Determine the (x, y) coordinate at the center of the cell enclosing the given text.  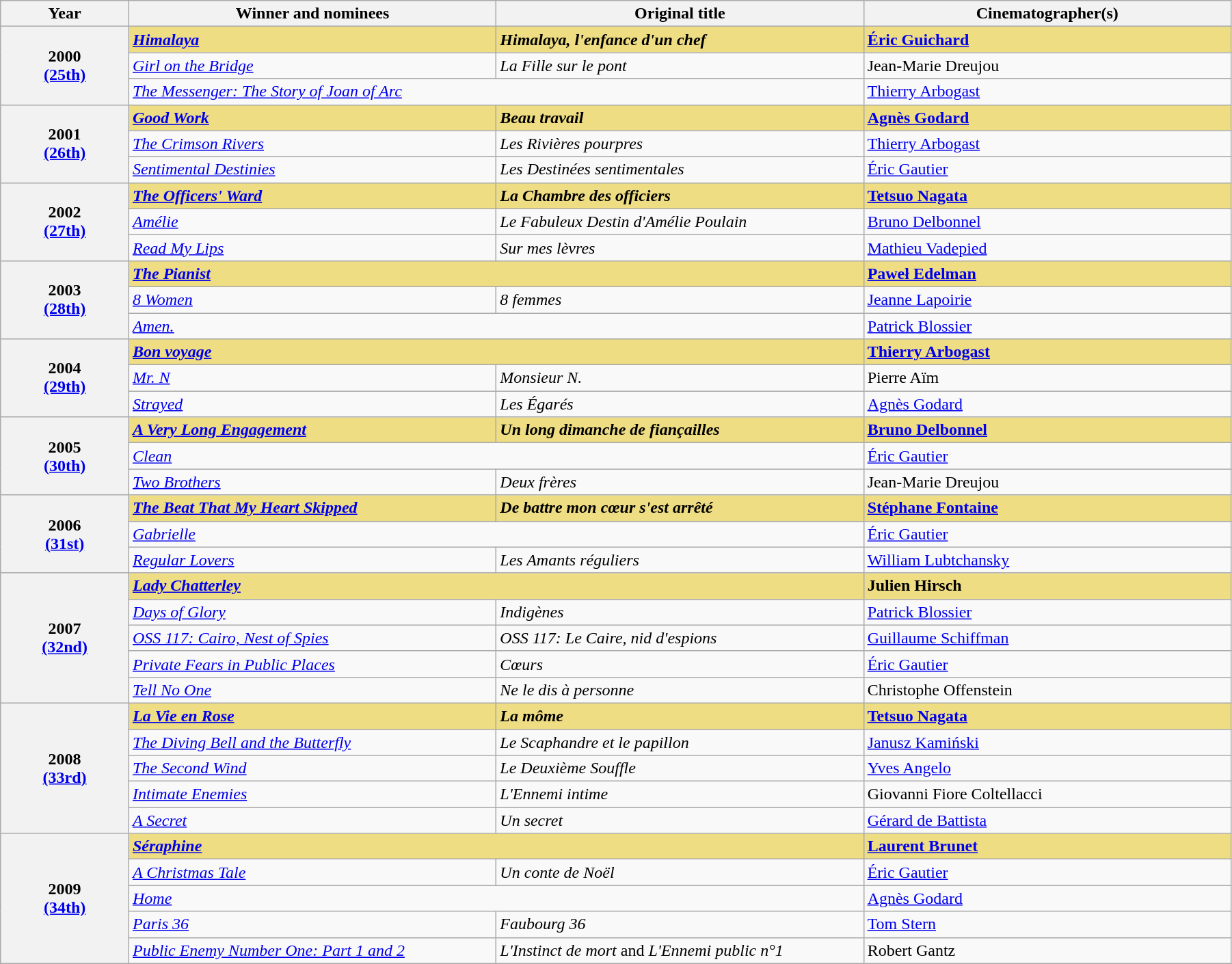
Cœurs (680, 664)
Les Égarés (680, 404)
Two Brothers (312, 482)
Year (65, 14)
OSS 117: Cairo, Nest of Spies (312, 638)
Robert Gantz (1047, 950)
Mr. N (312, 378)
Lady Chatterley (496, 586)
The Messenger: The Story of Joan of Arc (496, 92)
Stéphane Fontaine (1047, 508)
Paris 36 (312, 924)
Tom Stern (1047, 924)
The Diving Bell and the Butterfly (312, 742)
2007(32nd) (65, 638)
L'Ennemi intime (680, 794)
2008(33rd) (65, 768)
Jeanne Lapoirie (1047, 299)
Un conte de Noël (680, 872)
Les Rivières pourpres (680, 144)
2006(31st) (65, 534)
Himalaya (312, 40)
La Fille sur le pont (680, 66)
La môme (680, 716)
Paweł Edelman (1047, 273)
2004(29th) (65, 378)
Les Destinées sentimentales (680, 170)
Home (496, 898)
Ne le dis à personne (680, 690)
The Beat That My Heart Skipped (312, 508)
Strayed (312, 404)
The Pianist (496, 273)
Éric Guichard (1047, 40)
Days of Glory (312, 612)
Séraphine (496, 846)
2005(30th) (65, 456)
Les Amants réguliers (680, 560)
The Crimson Rivers (312, 144)
Amen. (496, 326)
Intimate Enemies (312, 794)
Le Fabuleux Destin d'Amélie Poulain (680, 222)
Amélie (312, 222)
2009(34th) (65, 898)
A Very Long Engagement (312, 430)
Gabrielle (496, 534)
Tell No One (312, 690)
Clean (496, 456)
La Chambre des officiers (680, 196)
Indigènes (680, 612)
Winner and nominees (312, 14)
Christophe Offenstein (1047, 690)
William Lubtchansky (1047, 560)
Un secret (680, 820)
Mathieu Vadepied (1047, 247)
Giovanni Fiore Coltellacci (1047, 794)
De battre mon cœur s'est arrêté (680, 508)
8 Women (312, 299)
OSS 117: Le Caire, nid d'espions (680, 638)
2002(27th) (65, 222)
2001(26th) (65, 144)
L'Instinct de mort and L'Ennemi public n°1 (680, 950)
Original title (680, 14)
Himalaya, l'enfance d'un chef (680, 40)
A Secret (312, 820)
Le Scaphandre et le papillon (680, 742)
Good Work (312, 118)
Bon voyage (496, 352)
Gérard de Battista (1047, 820)
Deux frères (680, 482)
Pierre Aïm (1047, 378)
A Christmas Tale (312, 872)
Laurent Brunet (1047, 846)
Faubourg 36 (680, 924)
Monsieur N. (680, 378)
2000(25th) (65, 66)
8 femmes (680, 299)
Private Fears in Public Places (312, 664)
The Second Wind (312, 768)
Julien Hirsch (1047, 586)
Beau travail (680, 118)
Regular Lovers (312, 560)
Public Enemy Number One: Part 1 and 2 (312, 950)
Sentimental Destinies (312, 170)
Read My Lips (312, 247)
Janusz Kamiński (1047, 742)
Le Deuxième Souffle (680, 768)
Yves Angelo (1047, 768)
Sur mes lèvres (680, 247)
Girl on the Bridge (312, 66)
2003(28th) (65, 299)
Cinematographer(s) (1047, 14)
The Officers' Ward (312, 196)
Un long dimanche de fiançailles (680, 430)
Guillaume Schiffman (1047, 638)
La Vie en Rose (312, 716)
